From the cell containing the given text, extract its center point as [x, y] coordinate. 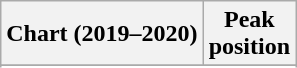
Chart (2019–2020) [102, 34]
Peakposition [249, 34]
